Determine the [x, y] coordinate at the center of the cell enclosing the given text.  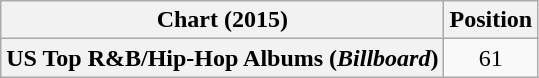
Chart (2015) [222, 20]
61 [491, 58]
US Top R&B/Hip-Hop Albums (Billboard) [222, 58]
Position [491, 20]
